Identify which cell holds the provided text, then report its [x, y] central coordinate. 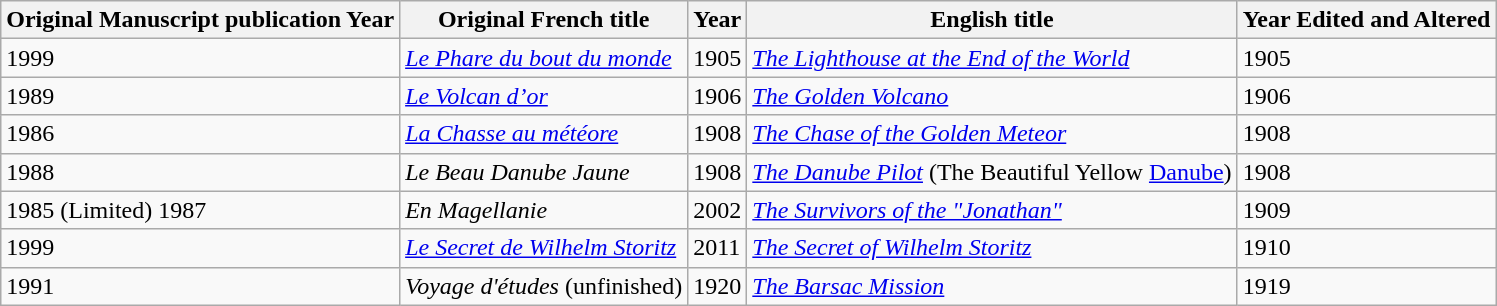
Le Phare du bout du monde [544, 58]
The Danube Pilot (The Beautiful Yellow Danube) [992, 172]
The Lighthouse at the End of the World [992, 58]
En Magellanie [544, 210]
Le Secret de Wilhelm Storitz [544, 248]
Original Manuscript publication Year [200, 20]
Year [718, 20]
1986 [200, 134]
The Secret of Wilhelm Storitz [992, 248]
1909 [1366, 210]
The Golden Volcano [992, 96]
1910 [1366, 248]
The Survivors of the "Jonathan" [992, 210]
English title [992, 20]
Le Beau Danube Jaune [544, 172]
The Barsac Mission [992, 286]
2002 [718, 210]
1919 [1366, 286]
1988 [200, 172]
1985 (Limited) 1987 [200, 210]
Le Volcan d’or [544, 96]
La Chasse au météore [544, 134]
The Chase of the Golden Meteor [992, 134]
Original French title [544, 20]
2011 [718, 248]
1991 [200, 286]
1989 [200, 96]
Year Edited and Altered [1366, 20]
Voyage d'études (unfinished) [544, 286]
1920 [718, 286]
